Output the [X, Y] coordinate of the center of the cell containing the given text.  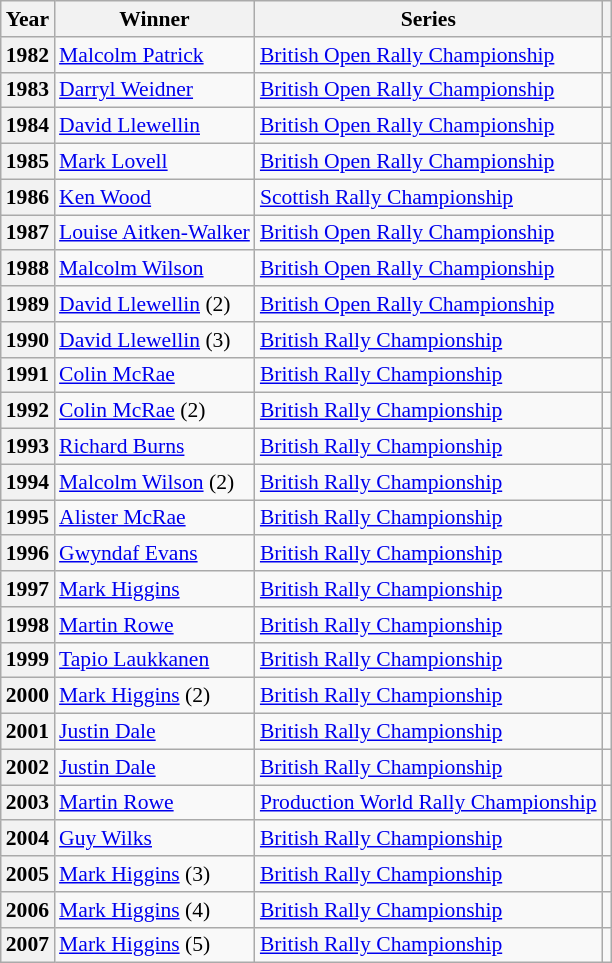
Winner [154, 19]
1992 [28, 411]
1983 [28, 90]
Series [428, 19]
1996 [28, 554]
1987 [28, 233]
Gwyndaf Evans [154, 554]
Production World Rally Championship [428, 803]
1985 [28, 162]
1986 [28, 197]
1991 [28, 375]
1989 [28, 304]
David Llewellin (3) [154, 340]
1990 [28, 340]
Ken Wood [154, 197]
Year [28, 19]
2007 [28, 945]
Mark Higgins (4) [154, 910]
1993 [28, 447]
Colin McRae (2) [154, 411]
Malcolm Patrick [154, 55]
2000 [28, 696]
Colin McRae [154, 375]
Scottish Rally Championship [428, 197]
Malcolm Wilson (2) [154, 482]
David Llewellin (2) [154, 304]
1999 [28, 660]
1995 [28, 518]
Guy Wilks [154, 839]
1988 [28, 269]
Mark Higgins [154, 589]
Mark Lovell [154, 162]
2001 [28, 732]
1984 [28, 126]
1994 [28, 482]
1998 [28, 625]
1982 [28, 55]
2004 [28, 839]
2002 [28, 767]
Louise Aitken-Walker [154, 233]
2006 [28, 910]
2005 [28, 874]
Mark Higgins (3) [154, 874]
Darryl Weidner [154, 90]
2003 [28, 803]
David Llewellin [154, 126]
Mark Higgins (5) [154, 945]
Richard Burns [154, 447]
Malcolm Wilson [154, 269]
Tapio Laukkanen [154, 660]
1997 [28, 589]
Alister McRae [154, 518]
Mark Higgins (2) [154, 696]
